For the text-containing cell, return its midpoint in [x, y] coordinate format. 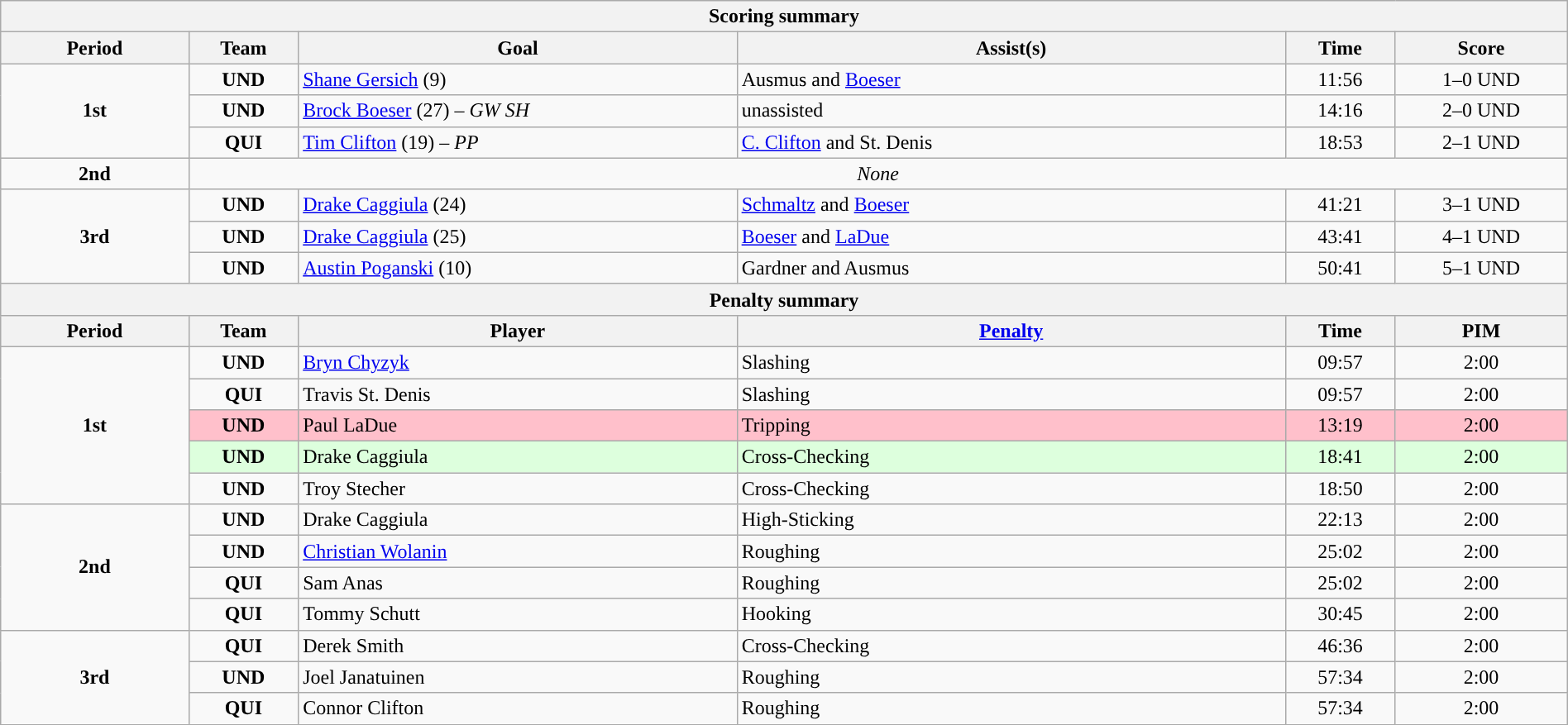
50:41 [1340, 268]
Ausmus and Boeser [1011, 79]
Drake Caggiula (25) [518, 236]
1–0 UND [1481, 79]
Travis St. Denis [518, 394]
46:36 [1340, 646]
Shane Gersich (9) [518, 79]
Tripping [1011, 426]
Connor Clifton [518, 708]
18:41 [1340, 457]
Score [1481, 48]
Boeser and LaDue [1011, 236]
Tim Clifton (19) – PP [518, 142]
4–1 UND [1481, 236]
Bryn Chyzyk [518, 362]
PIM [1481, 331]
18:50 [1340, 489]
Troy Stecher [518, 489]
30:45 [1340, 614]
Penalty [1011, 331]
Player [518, 331]
43:41 [1340, 236]
Scoring summary [784, 17]
C. Clifton and St. Denis [1011, 142]
22:13 [1340, 520]
unassisted [1011, 111]
41:21 [1340, 205]
Derek Smith [518, 646]
Joel Janatuinen [518, 677]
Assist(s) [1011, 48]
Brock Boeser (27) – GW SH [518, 111]
Hooking [1011, 614]
13:19 [1340, 426]
2–0 UND [1481, 111]
None [878, 174]
Penalty summary [784, 299]
5–1 UND [1481, 268]
Christian Wolanin [518, 551]
Sam Anas [518, 583]
11:56 [1340, 79]
14:16 [1340, 111]
Goal [518, 48]
Austin Poganski (10) [518, 268]
Drake Caggiula (24) [518, 205]
High-Sticking [1011, 520]
18:53 [1340, 142]
Tommy Schutt [518, 614]
3–1 UND [1481, 205]
2–1 UND [1481, 142]
Paul LaDue [518, 426]
Schmaltz and Boeser [1011, 205]
Gardner and Ausmus [1011, 268]
